For the text-containing cell, return its midpoint in (X, Y) coordinate format. 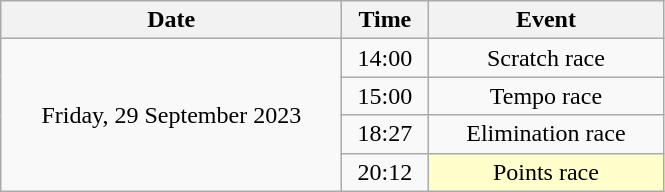
15:00 (385, 96)
20:12 (385, 172)
18:27 (385, 134)
14:00 (385, 58)
Date (172, 20)
Tempo race (546, 96)
Scratch race (546, 58)
Time (385, 20)
Friday, 29 September 2023 (172, 115)
Points race (546, 172)
Elimination race (546, 134)
Event (546, 20)
